Capture the cell that displays the provided text and extract its [X, Y] central coordinate. 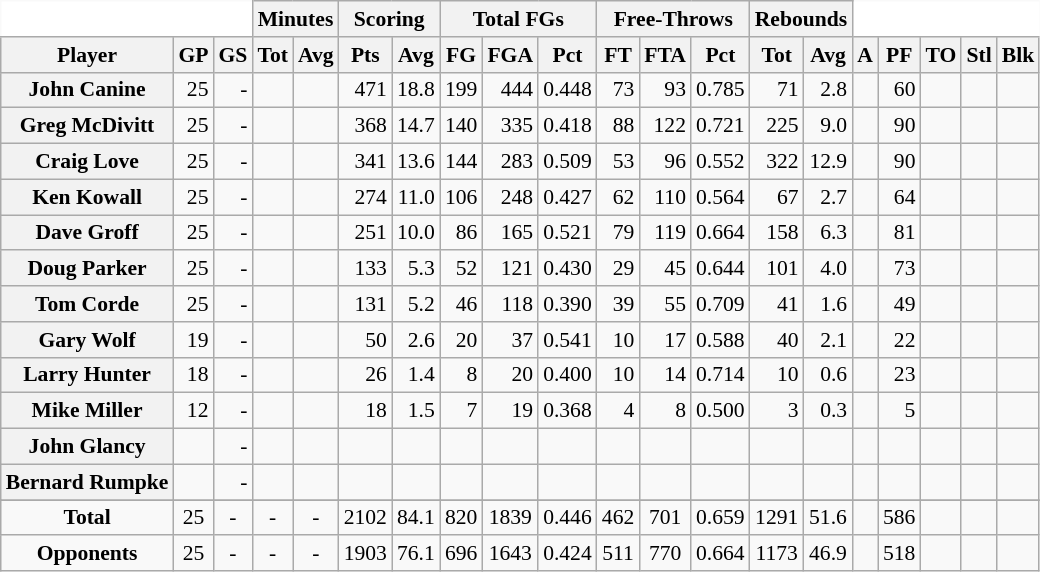
133 [366, 269]
3 [777, 411]
4 [618, 411]
Blk [1018, 55]
0.541 [568, 340]
14.7 [416, 126]
5 [900, 411]
Greg McDivitt [88, 126]
5.2 [416, 304]
106 [462, 197]
39 [618, 304]
1173 [777, 554]
23 [900, 375]
0.500 [720, 411]
37 [510, 340]
140 [462, 126]
119 [665, 233]
55 [665, 304]
110 [665, 197]
17 [665, 340]
PF [900, 55]
341 [366, 162]
Doug Parker [88, 269]
Craig Love [88, 162]
Larry Hunter [88, 375]
Stl [978, 55]
Free-Throws [674, 19]
0.418 [568, 126]
John Glancy [88, 447]
2.7 [828, 197]
41 [777, 304]
586 [900, 518]
368 [366, 126]
86 [462, 233]
518 [900, 554]
45 [665, 269]
121 [510, 269]
71 [777, 90]
26 [366, 375]
701 [665, 518]
1643 [510, 554]
Opponents [88, 554]
18.8 [416, 90]
0.400 [568, 375]
60 [900, 90]
511 [618, 554]
John Canine [88, 90]
0.3 [828, 411]
248 [510, 197]
118 [510, 304]
2102 [366, 518]
10.0 [416, 233]
13.6 [416, 162]
1.5 [416, 411]
0.424 [568, 554]
FGA [510, 55]
0.588 [720, 340]
46.9 [828, 554]
40 [777, 340]
Rebounds [802, 19]
22 [900, 340]
2.6 [416, 340]
0.446 [568, 518]
5.3 [416, 269]
0.448 [568, 90]
1.4 [416, 375]
274 [366, 197]
0.659 [720, 518]
Gary Wolf [88, 340]
2.8 [828, 90]
0.427 [568, 197]
0.564 [720, 197]
199 [462, 90]
471 [366, 90]
Dave Groff [88, 233]
131 [366, 304]
770 [665, 554]
Ken Kowall [88, 197]
Pts [366, 55]
0.521 [568, 233]
Total [88, 518]
2.1 [828, 340]
144 [462, 162]
14 [665, 375]
0.368 [568, 411]
29 [618, 269]
76.1 [416, 554]
GS [232, 55]
12 [193, 411]
46 [462, 304]
101 [777, 269]
84.1 [416, 518]
49 [900, 304]
444 [510, 90]
0.709 [720, 304]
88 [618, 126]
64 [900, 197]
1839 [510, 518]
0.430 [568, 269]
0.509 [568, 162]
50 [366, 340]
0.6 [828, 375]
A [865, 55]
Minutes [295, 19]
6.3 [828, 233]
251 [366, 233]
0.552 [720, 162]
696 [462, 554]
462 [618, 518]
1903 [366, 554]
9.0 [828, 126]
51.6 [828, 518]
Player [88, 55]
Scoring [390, 19]
FTA [665, 55]
FG [462, 55]
79 [618, 233]
Total FGs [518, 19]
Bernard Rumpke [88, 482]
67 [777, 197]
11.0 [416, 197]
283 [510, 162]
FT [618, 55]
Tom Corde [88, 304]
0.785 [720, 90]
1.6 [828, 304]
4.0 [828, 269]
225 [777, 126]
TO [940, 55]
158 [777, 233]
81 [900, 233]
0.714 [720, 375]
Mike Miller [88, 411]
335 [510, 126]
GP [193, 55]
12.9 [828, 162]
0.644 [720, 269]
122 [665, 126]
322 [777, 162]
93 [665, 90]
165 [510, 233]
1291 [777, 518]
96 [665, 162]
62 [618, 197]
52 [462, 269]
0.721 [720, 126]
7 [462, 411]
53 [618, 162]
0.390 [568, 304]
820 [462, 518]
